Capture the cell that displays the provided text and extract its (X, Y) central coordinate. 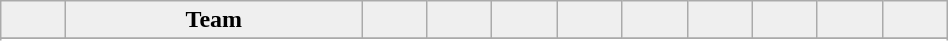
Team (214, 20)
